From the cell containing the given text, extract its center point as (x, y) coordinate. 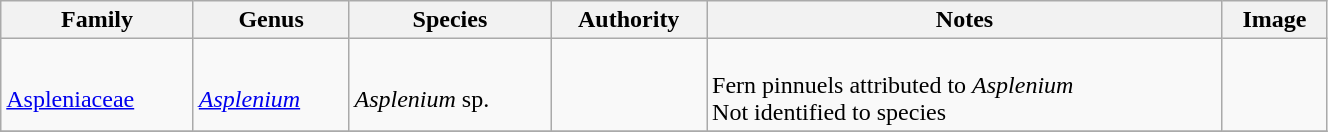
Family (98, 20)
Aspleniaceae (98, 85)
Asplenium (271, 85)
Image (1274, 20)
Asplenium sp. (450, 85)
Species (450, 20)
Authority (629, 20)
Genus (271, 20)
Fern pinnuels attributed to Asplenium Not identified to species (965, 85)
Notes (965, 20)
